Determine the [x, y] coordinate at the center of the cell enclosing the given text.  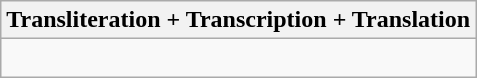
Transliteration + Transcription + Translation [238, 20]
